Search for the cell housing the specified text and yield its (x, y) center coordinate. 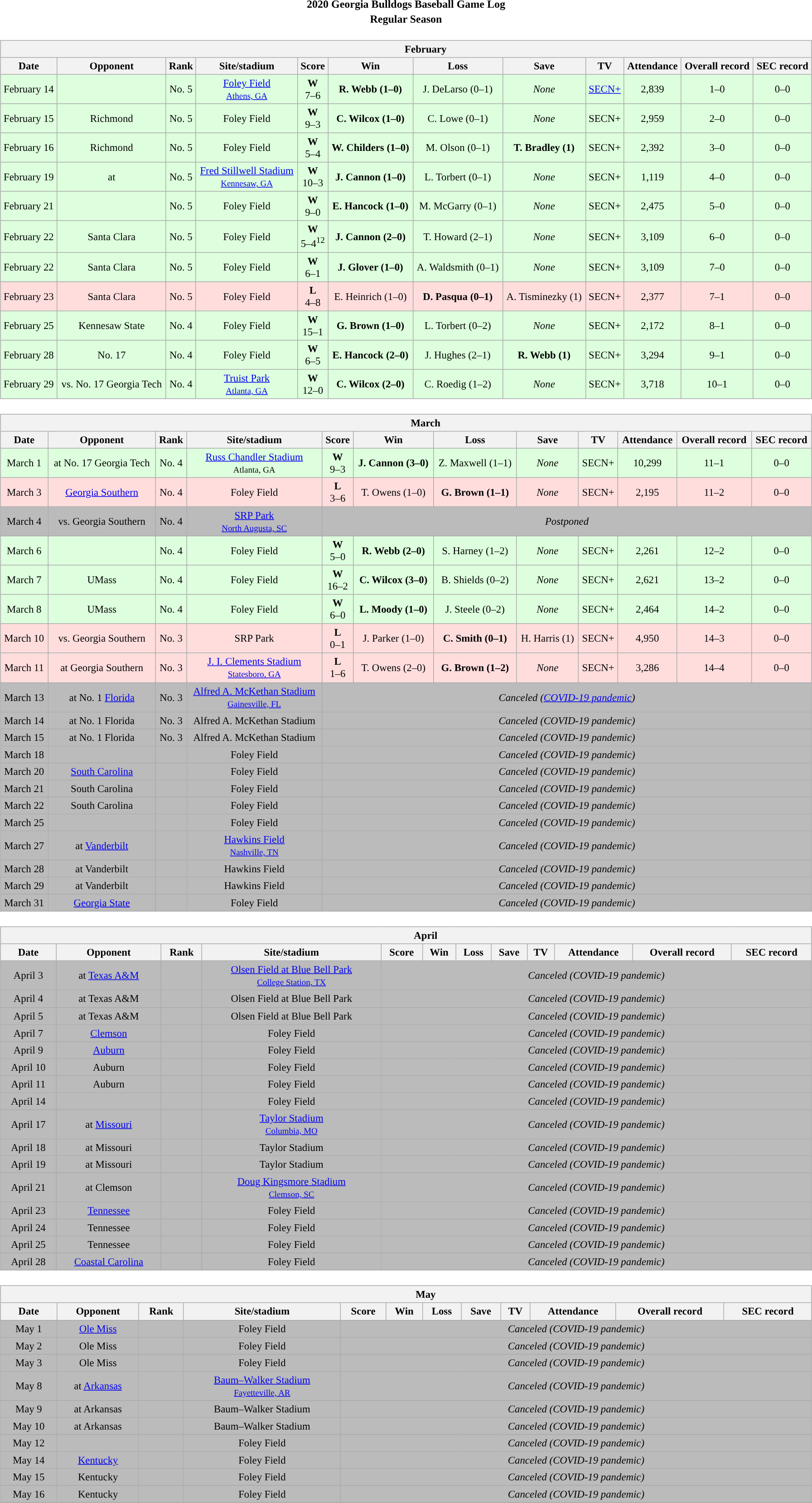
R. Webb (1) (544, 354)
2,839 (652, 89)
April 24 (29, 1228)
J. Hughes (2–1) (458, 354)
March 25 (24, 822)
5–0 (717, 207)
March (406, 423)
Z. Maxwell (1–1) (475, 463)
February 16 (29, 148)
S. Harney (1–2) (475, 551)
W5–4 (313, 148)
12–2 (714, 551)
8–1 (717, 325)
April 21 (29, 1187)
G. Brown (1–0) (371, 325)
G. Brown (1–2) (475, 668)
A. Tisminezky (1) (544, 296)
Truist ParkAtlanta, GA (246, 384)
March 8 (24, 609)
W5–412 (313, 237)
2,392 (652, 148)
Fred Stillwell StadiumKennesaw, GA (246, 177)
L4–8 (313, 296)
2,377 (652, 296)
T. Owens (1–0) (393, 492)
April 19 (29, 1165)
10–1 (717, 384)
April 3 (29, 976)
February 15 (29, 119)
Olsen Field at Blue Bell ParkCollege Station, TX (292, 976)
March 10 (24, 639)
1–0 (717, 89)
2,261 (648, 551)
April 14 (29, 1101)
April 23 (29, 1211)
D. Pasqua (0–1) (458, 296)
May 14 (29, 1460)
April 7 (29, 1033)
Hawkins FieldNashville, TN (255, 846)
L1–6 (338, 668)
E. Hancock (1–0) (371, 207)
C. Wilcox (2–0) (371, 384)
March 14 (24, 720)
SRP ParkNorth Augusta, SC (255, 521)
W7–6 (313, 89)
at (111, 177)
L. Torbert (0–2) (458, 325)
L3–6 (338, 492)
E. Heinrich (1–0) (371, 296)
W10–3 (313, 177)
March 7 (24, 580)
E. Hancock (2–0) (371, 354)
W5–0 (338, 551)
M. McGarry (0–1) (458, 207)
2,475 (652, 207)
March 27 (24, 846)
April 11 (29, 1084)
T. Howard (2–1) (458, 237)
May 10 (29, 1426)
C. Wilcox (1–0) (371, 119)
J. Cannon (1–0) (371, 177)
W. Childers (1–0) (371, 148)
J. Parker (1–0) (393, 639)
April 9 (29, 1050)
Coastal Carolina (109, 1262)
3–0 (717, 148)
vs. No. 17 Georgia Tech (111, 384)
3,286 (648, 668)
Alfred A. McKethan StadiumGainesville, FL (255, 697)
May 2 (29, 1346)
R. Webb (2–0) (393, 551)
W6–0 (338, 609)
Doug Kingsmore StadiumClemson, SC (292, 1187)
April 5 (29, 1016)
Baum–Walker StadiumFayetteville, AR (262, 1386)
6–0 (717, 237)
March 6 (24, 551)
May 3 (29, 1363)
4,950 (648, 639)
SRP Park (255, 639)
J. Glover (1–0) (371, 267)
April (406, 936)
April 10 (29, 1067)
March 20 (24, 771)
February (406, 49)
April 28 (29, 1262)
14–4 (714, 668)
11–2 (714, 492)
14–2 (714, 609)
February 28 (29, 354)
14–3 (714, 639)
W9–0 (313, 207)
February 29 (29, 384)
7–1 (717, 296)
February 23 (29, 296)
2,959 (652, 119)
C. Roedig (1–2) (458, 384)
Foley FieldAthens, GA (246, 89)
March 22 (24, 806)
March 4 (24, 521)
3,718 (652, 384)
April 18 (29, 1147)
at Georgia Southern (102, 668)
C. Lowe (0–1) (458, 119)
May 15 (29, 1477)
May 16 (29, 1494)
L. Moody (1–0) (393, 609)
2–0 (717, 119)
Postponed (567, 521)
A. Waldsmith (0–1) (458, 267)
H. Harris (1) (547, 639)
J. Cannon (3–0) (393, 463)
March 28 (24, 869)
R. Webb (1–0) (371, 89)
M. Olson (0–1) (458, 148)
10,299 (648, 463)
T. Owens (2–0) (393, 668)
Clemson (109, 1033)
Russ Chandler StadiumAtlanta, GA (255, 463)
W15–1 (313, 325)
13–2 (714, 580)
March 13 (24, 697)
May 12 (29, 1443)
March 3 (24, 492)
2,172 (652, 325)
March 31 (24, 903)
March 11 (24, 668)
J. Steele (0–2) (475, 609)
March 29 (24, 886)
2,464 (648, 609)
May (406, 1295)
Kennesaw State (111, 325)
at Clemson (109, 1187)
T. Bradley (1) (544, 148)
Taylor StadiumColumbia, MO (292, 1125)
G. Brown (1–1) (475, 492)
April 4 (29, 999)
March 21 (24, 788)
11–1 (714, 463)
April 25 (29, 1245)
March 18 (24, 754)
J. I. Clements StadiumStatesboro, GA (255, 668)
May 8 (29, 1386)
B. Shields (0–2) (475, 580)
J. Cannon (2–0) (371, 237)
Georgia State (102, 903)
W12–0 (313, 384)
February 19 (29, 177)
Georgia Southern (102, 492)
No. 17 (111, 354)
February 25 (29, 325)
4–0 (717, 177)
May 1 (29, 1329)
J. DeLarso (0–1) (458, 89)
9–1 (717, 354)
W6–1 (313, 267)
March 15 (24, 737)
3,294 (652, 354)
April 17 (29, 1125)
2,621 (648, 580)
7–0 (717, 267)
C. Smith (0–1) (475, 639)
L. Torbert (0–1) (458, 177)
February 21 (29, 207)
C. Wilcox (3–0) (393, 580)
March 1 (24, 463)
February 14 (29, 89)
1,119 (652, 177)
2,195 (648, 492)
W6–5 (313, 354)
L0–1 (338, 639)
at No. 17 Georgia Tech (102, 463)
W16–2 (338, 580)
May 9 (29, 1409)
